For the text-containing cell, return its midpoint in [x, y] coordinate format. 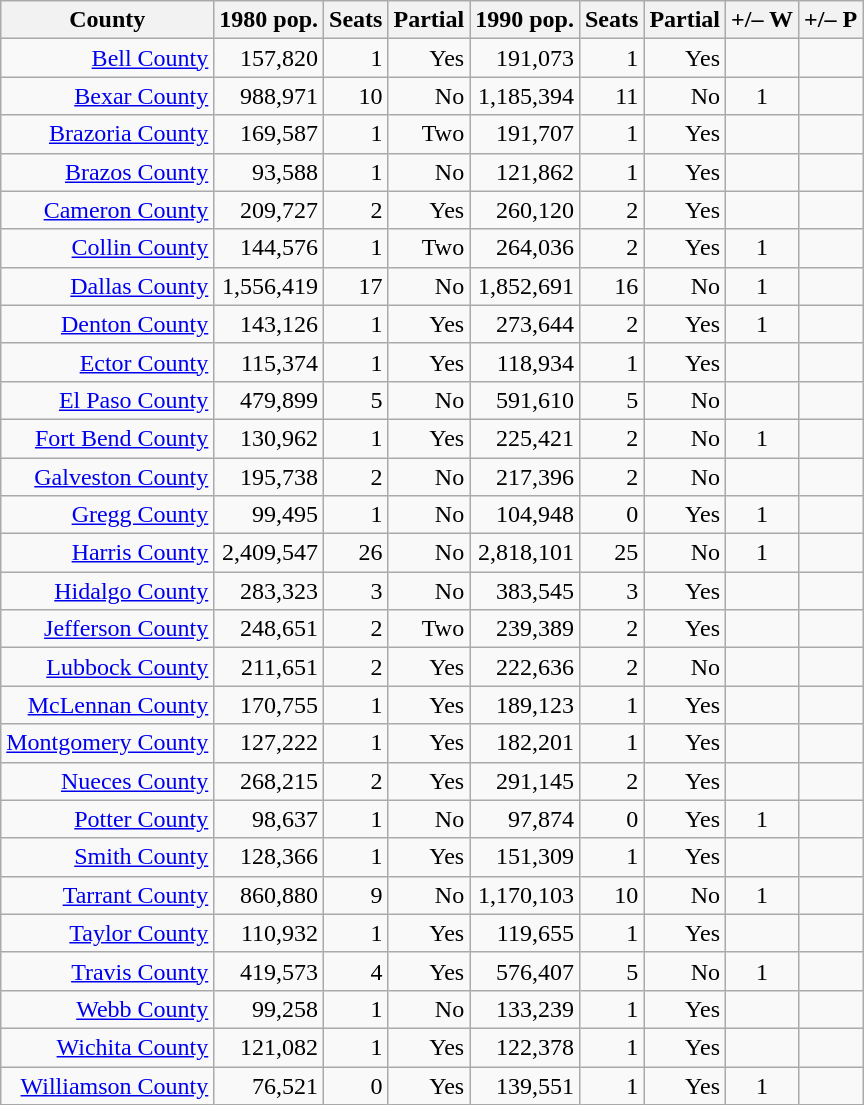
264,036 [525, 248]
Galveston County [108, 477]
11 [611, 96]
Ector County [108, 362]
217,396 [525, 477]
1,185,394 [525, 96]
115,374 [269, 362]
McLennan County [108, 705]
191,073 [525, 58]
+/– W [762, 20]
144,576 [269, 248]
Potter County [108, 819]
4 [356, 971]
1990 pop. [525, 20]
121,862 [525, 172]
Brazos County [108, 172]
222,636 [525, 667]
Tarrant County [108, 895]
383,545 [525, 591]
189,123 [525, 705]
Dallas County [108, 286]
157,820 [269, 58]
1,170,103 [525, 895]
Gregg County [108, 515]
169,587 [269, 134]
Fort Bend County [108, 438]
419,573 [269, 971]
El Paso County [108, 400]
133,239 [525, 1009]
576,407 [525, 971]
479,899 [269, 400]
Bell County [108, 58]
1,556,419 [269, 286]
127,222 [269, 743]
Taylor County [108, 933]
Lubbock County [108, 667]
2,409,547 [269, 553]
225,421 [525, 438]
99,495 [269, 515]
Travis County [108, 971]
Brazoria County [108, 134]
191,707 [525, 134]
151,309 [525, 857]
104,948 [525, 515]
128,366 [269, 857]
26 [356, 553]
99,258 [269, 1009]
93,588 [269, 172]
97,874 [525, 819]
1,852,691 [525, 286]
Hidalgo County [108, 591]
Williamson County [108, 1085]
209,727 [269, 210]
118,934 [525, 362]
1980 pop. [269, 20]
143,126 [269, 324]
273,644 [525, 324]
Harris County [108, 553]
170,755 [269, 705]
110,932 [269, 933]
211,651 [269, 667]
County [108, 20]
98,637 [269, 819]
Smith County [108, 857]
591,610 [525, 400]
182,201 [525, 743]
Bexar County [108, 96]
260,120 [525, 210]
2,818,101 [525, 553]
9 [356, 895]
76,521 [269, 1085]
268,215 [269, 781]
25 [611, 553]
+/– P [831, 20]
Denton County [108, 324]
139,551 [525, 1085]
283,323 [269, 591]
Collin County [108, 248]
Wichita County [108, 1047]
16 [611, 286]
17 [356, 286]
988,971 [269, 96]
130,962 [269, 438]
248,651 [269, 629]
121,082 [269, 1047]
Webb County [108, 1009]
239,389 [525, 629]
Nueces County [108, 781]
195,738 [269, 477]
Cameron County [108, 210]
Jefferson County [108, 629]
860,880 [269, 895]
119,655 [525, 933]
Montgomery County [108, 743]
122,378 [525, 1047]
291,145 [525, 781]
